Search for the cell housing the specified text and yield its (X, Y) center coordinate. 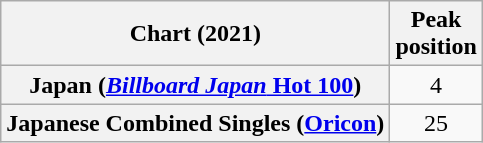
25 (436, 123)
Chart (2021) (196, 34)
Peakposition (436, 34)
Japanese Combined Singles (Oricon) (196, 123)
4 (436, 85)
Japan (Billboard Japan Hot 100) (196, 85)
